Return the [X, Y] coordinate for the center point of the cell that contains the specified text.  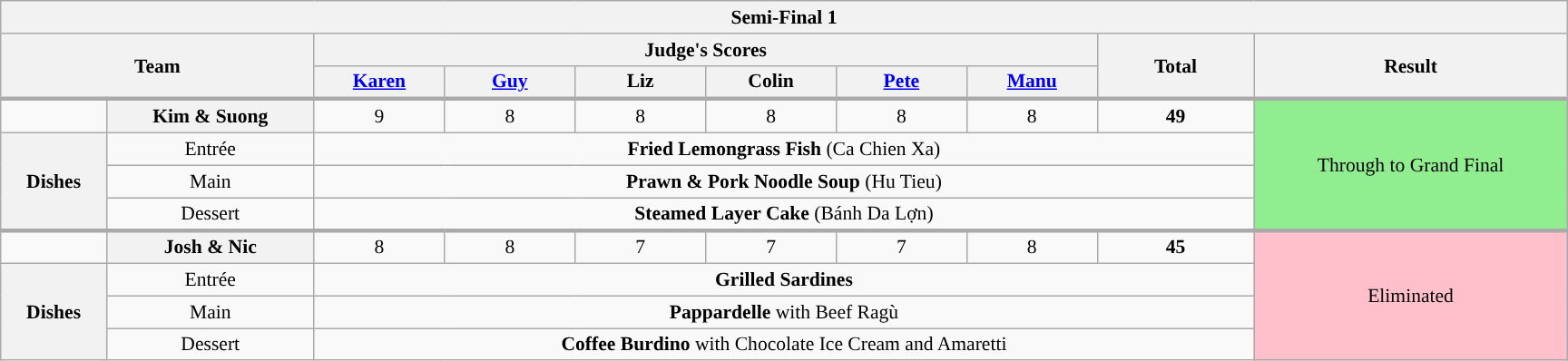
Through to Grand Final [1410, 166]
49 [1176, 116]
Team [158, 67]
Fried Lemongrass Fish (Ca Chien Xa) [784, 150]
Josh & Nic [211, 248]
Pete [901, 82]
Pappardelle with Beef Ragù [784, 312]
Prawn & Pork Noodle Soup (Hu Tieu) [784, 181]
Karen [379, 82]
9 [379, 116]
Kim & Suong [211, 116]
Liz [641, 82]
45 [1176, 248]
Eliminated [1410, 296]
Judge's Scores [706, 50]
Grilled Sardines [784, 280]
Coffee Burdino with Chocolate Ice Cream and Amaretti [784, 345]
Guy [510, 82]
Total [1176, 67]
Result [1410, 67]
Manu [1032, 82]
Colin [771, 82]
Steamed Layer Cake (Bánh Da Lợn) [784, 214]
Semi-Final 1 [784, 17]
